Find where the given text appears and provide that cell's center as [x, y] coordinate. 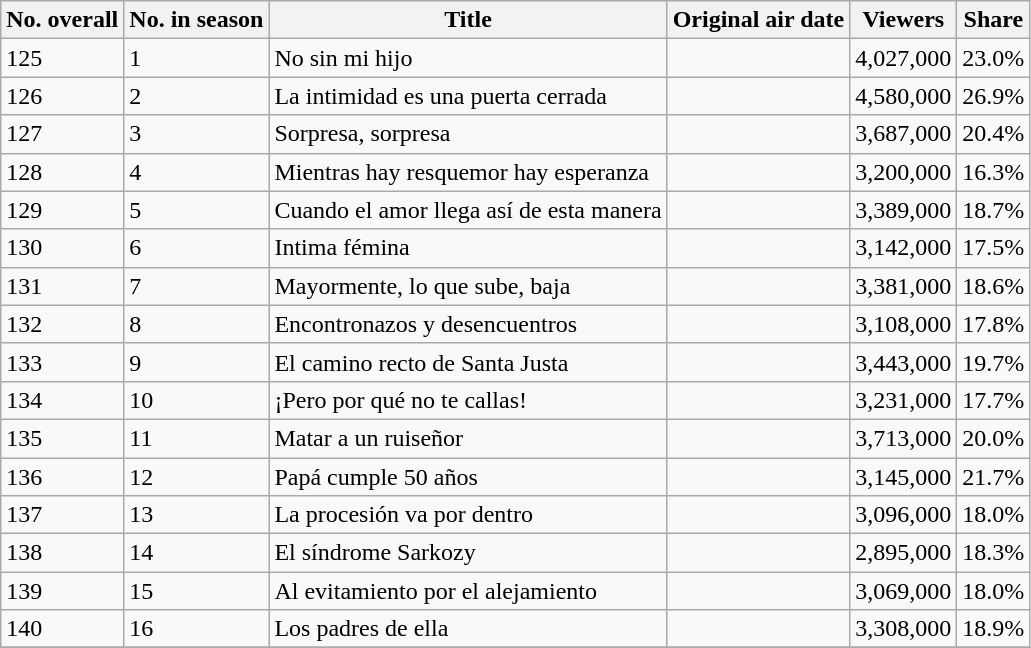
5 [196, 210]
128 [62, 172]
131 [62, 286]
3,381,000 [904, 286]
3,308,000 [904, 629]
19.7% [994, 362]
133 [62, 362]
132 [62, 324]
127 [62, 134]
10 [196, 400]
130 [62, 248]
17.5% [994, 248]
3,687,000 [904, 134]
3,096,000 [904, 515]
Original air date [758, 20]
Share [994, 20]
1 [196, 58]
21.7% [994, 477]
11 [196, 438]
Matar a un ruiseñor [468, 438]
12 [196, 477]
6 [196, 248]
2 [196, 96]
17.7% [994, 400]
7 [196, 286]
18.9% [994, 629]
23.0% [994, 58]
20.4% [994, 134]
139 [62, 591]
3,069,000 [904, 591]
129 [62, 210]
140 [62, 629]
20.0% [994, 438]
15 [196, 591]
13 [196, 515]
4 [196, 172]
Sorpresa, sorpresa [468, 134]
138 [62, 553]
134 [62, 400]
Title [468, 20]
Mayormente, lo que sube, baja [468, 286]
135 [62, 438]
3,389,000 [904, 210]
125 [62, 58]
3,145,000 [904, 477]
3,142,000 [904, 248]
4,027,000 [904, 58]
No. in season [196, 20]
17.8% [994, 324]
La procesión va por dentro [468, 515]
3,200,000 [904, 172]
Encontronazos y desencuentros [468, 324]
3,231,000 [904, 400]
Los padres de ella [468, 629]
El síndrome Sarkozy [468, 553]
No. overall [62, 20]
No sin mi hijo [468, 58]
18.6% [994, 286]
Mientras hay resquemor hay esperanza [468, 172]
Cuando el amor llega así de esta manera [468, 210]
18.7% [994, 210]
4,580,000 [904, 96]
136 [62, 477]
¡Pero por qué no te callas! [468, 400]
La intimidad es una puerta cerrada [468, 96]
137 [62, 515]
26.9% [994, 96]
16.3% [994, 172]
14 [196, 553]
3 [196, 134]
Intima fémina [468, 248]
El camino recto de Santa Justa [468, 362]
2,895,000 [904, 553]
126 [62, 96]
Viewers [904, 20]
3,713,000 [904, 438]
9 [196, 362]
3,108,000 [904, 324]
Al evitamiento por el alejamiento [468, 591]
3,443,000 [904, 362]
18.3% [994, 553]
Papá cumple 50 años [468, 477]
16 [196, 629]
8 [196, 324]
